From the cell containing the given text, extract its center point as [x, y] coordinate. 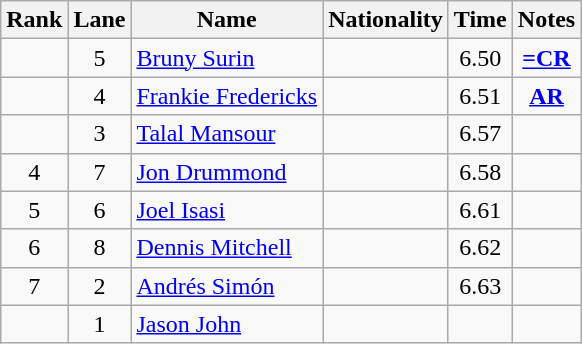
Joel Isasi [227, 210]
1 [100, 324]
Notes [546, 20]
Dennis Mitchell [227, 248]
Nationality [386, 20]
Rank [34, 20]
Time [480, 20]
Jon Drummond [227, 172]
=CR [546, 58]
Bruny Surin [227, 58]
6.58 [480, 172]
6.57 [480, 134]
Andrés Simón [227, 286]
6.61 [480, 210]
2 [100, 286]
6.50 [480, 58]
Lane [100, 20]
8 [100, 248]
6.51 [480, 96]
3 [100, 134]
Frankie Fredericks [227, 96]
6.62 [480, 248]
Jason John [227, 324]
Talal Mansour [227, 134]
AR [546, 96]
6.63 [480, 286]
Name [227, 20]
